Provide the [x, y] coordinate of the cell's center where the given text is located.  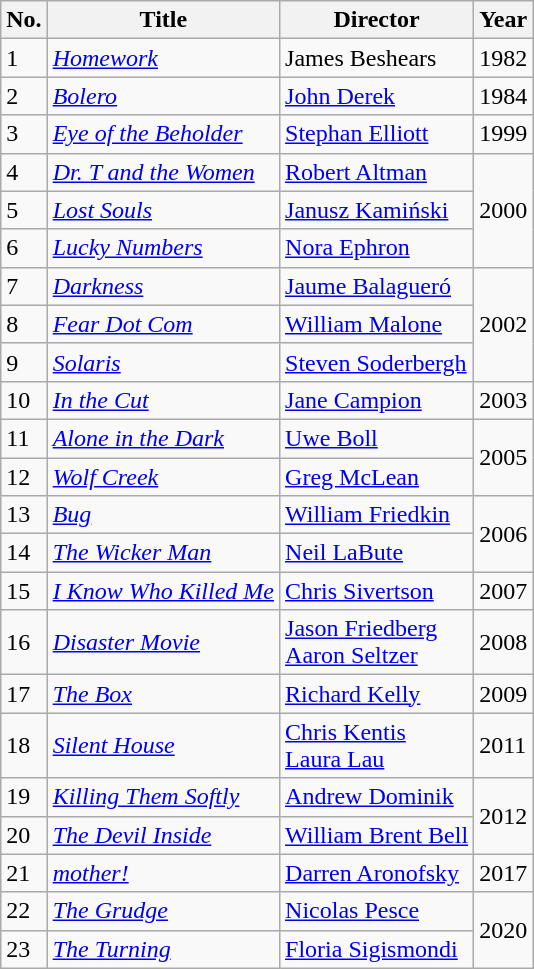
Uwe Boll [377, 438]
No. [24, 20]
Wolf Creek [163, 477]
Jane Campion [377, 400]
Nora Ephron [377, 248]
The Box [163, 694]
15 [24, 591]
The Grudge [163, 911]
Janusz Kamiński [377, 210]
In the Cut [163, 400]
Solaris [163, 362]
Fear Dot Com [163, 324]
1999 [504, 134]
2007 [504, 591]
9 [24, 362]
Stephan Elliott [377, 134]
William Friedkin [377, 515]
Richard Kelly [377, 694]
Neil LaBute [377, 553]
16 [24, 642]
James Beshears [377, 58]
Jaume Balagueró [377, 286]
5 [24, 210]
Killing Them Softly [163, 797]
7 [24, 286]
The Devil Inside [163, 835]
Homework [163, 58]
1984 [504, 96]
Alone in the Dark [163, 438]
Silent House [163, 746]
Title [163, 20]
Robert Altman [377, 172]
mother! [163, 873]
Floria Sigismondi [377, 949]
2020 [504, 930]
14 [24, 553]
8 [24, 324]
2008 [504, 642]
2003 [504, 400]
3 [24, 134]
18 [24, 746]
2002 [504, 324]
Andrew Dominik [377, 797]
Disaster Movie [163, 642]
19 [24, 797]
12 [24, 477]
Chris KentisLaura Lau [377, 746]
20 [24, 835]
2011 [504, 746]
2005 [504, 457]
1 [24, 58]
Nicolas Pesce [377, 911]
2009 [504, 694]
13 [24, 515]
John Derek [377, 96]
Darren Aronofsky [377, 873]
4 [24, 172]
Dr. T and the Women [163, 172]
2 [24, 96]
21 [24, 873]
William Brent Bell [377, 835]
The Wicker Man [163, 553]
Year [504, 20]
11 [24, 438]
Chris Sivertson [377, 591]
Darkness [163, 286]
10 [24, 400]
Steven Soderbergh [377, 362]
17 [24, 694]
Bug [163, 515]
6 [24, 248]
2012 [504, 816]
William Malone [377, 324]
Jason FriedbergAaron Seltzer [377, 642]
2017 [504, 873]
Lost Souls [163, 210]
The Turning [163, 949]
Bolero [163, 96]
Lucky Numbers [163, 248]
2006 [504, 534]
I Know Who Killed Me [163, 591]
23 [24, 949]
Director [377, 20]
Greg McLean [377, 477]
Eye of the Beholder [163, 134]
1982 [504, 58]
22 [24, 911]
2000 [504, 210]
